Capture the cell that displays the provided text and extract its [x, y] central coordinate. 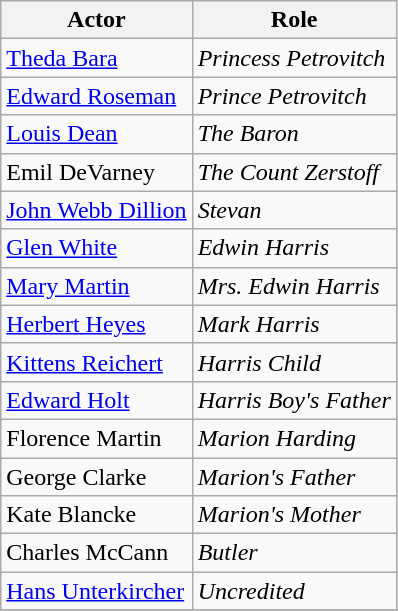
Theda Bara [96, 58]
Marion's Mother [294, 515]
Mark Harris [294, 324]
Kittens Reichert [96, 362]
Emil DeVarney [96, 172]
Edward Roseman [96, 96]
Uncredited [294, 591]
Edwin Harris [294, 248]
Edward Holt [96, 400]
Harris Child [294, 362]
Hans Unterkircher [96, 591]
George Clarke [96, 477]
Marion Harding [294, 438]
Marion's Father [294, 477]
Prince Petrovitch [294, 96]
Actor [96, 20]
Harris Boy's Father [294, 400]
Herbert Heyes [96, 324]
Mary Martin [96, 286]
The Baron [294, 134]
Princess Petrovitch [294, 58]
John Webb Dillion [96, 210]
Louis Dean [96, 134]
Stevan [294, 210]
Florence Martin [96, 438]
Role [294, 20]
Butler [294, 553]
Glen White [96, 248]
Charles McCann [96, 553]
The Count Zerstoff [294, 172]
Mrs. Edwin Harris [294, 286]
Kate Blancke [96, 515]
